Capture the cell that displays the provided text and extract its [x, y] central coordinate. 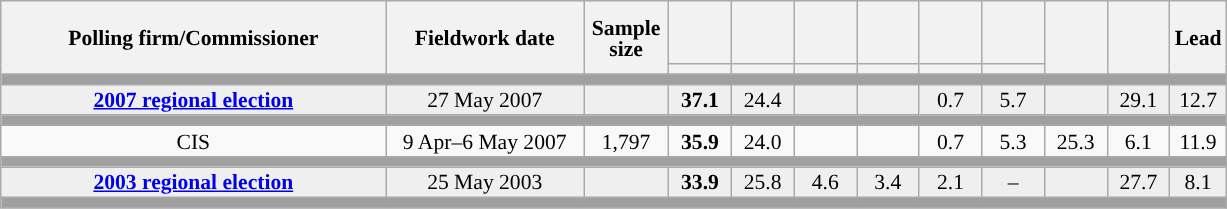
37.1 [700, 100]
9 Apr–6 May 2007 [485, 142]
5.7 [1014, 100]
2003 regional election [194, 182]
Polling firm/Commissioner [194, 38]
29.1 [1138, 100]
8.1 [1198, 182]
27.7 [1138, 182]
27 May 2007 [485, 100]
24.4 [762, 100]
2007 regional election [194, 100]
35.9 [700, 142]
4.6 [826, 182]
12.7 [1198, 100]
5.3 [1014, 142]
Fieldwork date [485, 38]
25.8 [762, 182]
3.4 [888, 182]
– [1014, 182]
CIS [194, 142]
25.3 [1076, 142]
Lead [1198, 38]
2.1 [950, 182]
Sample size [626, 38]
1,797 [626, 142]
25 May 2003 [485, 182]
24.0 [762, 142]
11.9 [1198, 142]
6.1 [1138, 142]
33.9 [700, 182]
